Extract the [X, Y] coordinate from the center of the cell holding the provided text.  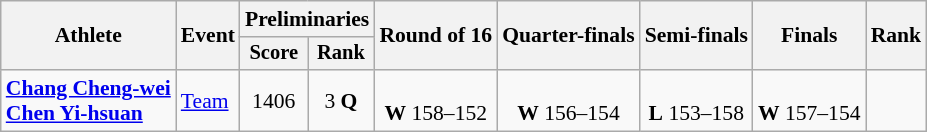
Athlete [88, 36]
Event [208, 36]
W 156–154 [568, 100]
Semi-finals [696, 36]
1406 [274, 100]
L 153–158 [696, 100]
Round of 16 [436, 36]
Team [208, 100]
W 157–154 [810, 100]
W 158–152 [436, 100]
Quarter-finals [568, 36]
Preliminaries [307, 19]
3 Q [342, 100]
Finals [810, 36]
Score [274, 54]
Chang Cheng-weiChen Yi-hsuan [88, 100]
